Determine the (X, Y) coordinate at the center of the cell enclosing the given text.  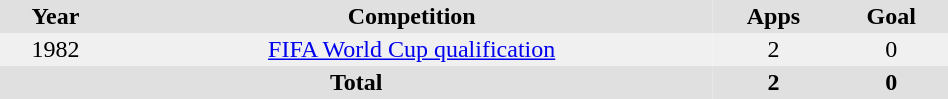
Apps (774, 16)
Competition (412, 16)
FIFA World Cup qualification (412, 50)
1982 (56, 50)
Total (356, 82)
Goal (891, 16)
Year (56, 16)
